From the cell containing the given text, extract its center point as (x, y) coordinate. 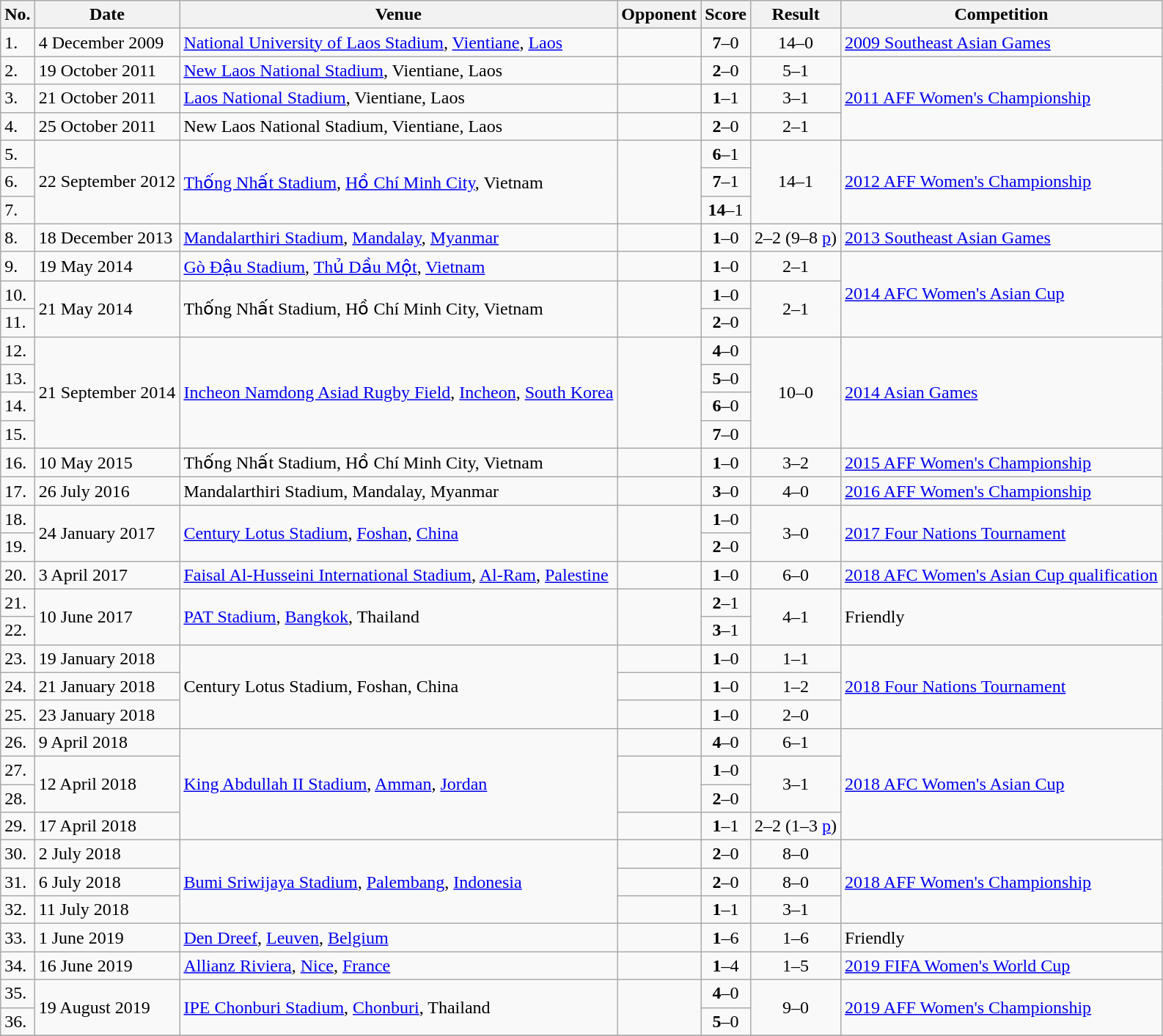
34. (18, 966)
4 December 2009 (107, 43)
Allianz Riviera, Nice, France (399, 966)
2009 Southeast Asian Games (1002, 43)
17 April 2018 (107, 826)
14–0 (796, 43)
23. (18, 658)
27. (18, 770)
2014 Asian Games (1002, 392)
18. (18, 519)
King Abdullah II Stadium, Amman, Jordan (399, 784)
2014 AFC Women's Asian Cup (1002, 294)
19 October 2011 (107, 70)
2018 AFF Women's Championship (1002, 882)
9. (18, 266)
14. (18, 406)
Date (107, 15)
16. (18, 463)
7. (18, 210)
26 July 2016 (107, 491)
Faisal Al-Husseini International Stadium, Al-Ram, Palestine (399, 575)
Gò Đậu Stadium, Thủ Dầu Một, Vietnam (399, 266)
12. (18, 350)
2–2 (9–8 p) (796, 238)
9–0 (796, 1007)
28. (18, 798)
25 October 2011 (107, 126)
9 April 2018 (107, 742)
19. (18, 547)
Den Dreef, Leuven, Belgium (399, 938)
17. (18, 491)
10. (18, 295)
2. (18, 70)
2012 AFF Women's Championship (1002, 182)
Laos National Stadium, Vientiane, Laos (399, 98)
31. (18, 882)
2018 AFC Women's Asian Cup (1002, 784)
2015 AFF Women's Championship (1002, 463)
2017 Four Nations Tournament (1002, 533)
12 April 2018 (107, 784)
PAT Stadium, Bangkok, Thailand (399, 617)
2019 AFF Women's Championship (1002, 1007)
20. (18, 575)
5. (18, 154)
6 July 2018 (107, 882)
4. (18, 126)
21 January 2018 (107, 686)
2018 AFC Women's Asian Cup qualification (1002, 575)
2–2 (1–3 p) (796, 826)
8. (18, 238)
Competition (1002, 15)
Result (796, 15)
2 July 2018 (107, 854)
1–5 (796, 966)
21 May 2014 (107, 309)
National University of Laos Stadium, Vientiane, Laos (399, 43)
4–1 (796, 617)
5–1 (796, 70)
16 June 2019 (107, 966)
25. (18, 714)
10 June 2017 (107, 617)
2013 Southeast Asian Games (1002, 238)
2011 AFF Women's Championship (1002, 98)
2019 FIFA Women's World Cup (1002, 966)
23 January 2018 (107, 714)
1. (18, 43)
11. (18, 323)
19 January 2018 (107, 658)
21. (18, 603)
3. (18, 98)
30. (18, 854)
3–2 (796, 463)
24. (18, 686)
2018 Four Nations Tournament (1002, 686)
29. (18, 826)
19 May 2014 (107, 266)
11 July 2018 (107, 910)
10 May 2015 (107, 463)
6. (18, 182)
22. (18, 631)
15. (18, 434)
2016 AFF Women's Championship (1002, 491)
Bumi Sriwijaya Stadium, Palembang, Indonesia (399, 882)
32. (18, 910)
Venue (399, 15)
22 September 2012 (107, 182)
21 October 2011 (107, 98)
35. (18, 993)
3 April 2017 (107, 575)
21 September 2014 (107, 392)
26. (18, 742)
No. (18, 15)
Score (726, 15)
Opponent (659, 15)
13. (18, 378)
1 June 2019 (107, 938)
IPE Chonburi Stadium, Chonburi, Thailand (399, 1007)
36. (18, 1021)
1–2 (796, 686)
24 January 2017 (107, 533)
18 December 2013 (107, 238)
19 August 2019 (107, 1007)
1–4 (726, 966)
10–0 (796, 392)
7–1 (726, 182)
33. (18, 938)
Incheon Namdong Asiad Rugby Field, Incheon, South Korea (399, 392)
